From the cell containing the given text, extract its center point as [x, y] coordinate. 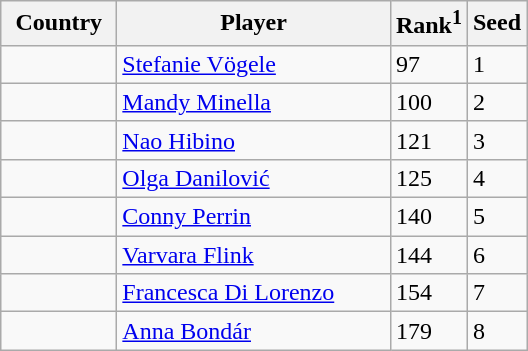
140 [428, 217]
2 [496, 102]
Nao Hibino [254, 140]
Player [254, 24]
5 [496, 217]
100 [428, 102]
Seed [496, 24]
Olga Danilović [254, 178]
179 [428, 331]
Conny Perrin [254, 217]
Mandy Minella [254, 102]
Country [59, 24]
7 [496, 293]
154 [428, 293]
Francesca Di Lorenzo [254, 293]
121 [428, 140]
Varvara Flink [254, 255]
Rank1 [428, 24]
Stefanie Vögele [254, 64]
4 [496, 178]
1 [496, 64]
3 [496, 140]
6 [496, 255]
144 [428, 255]
97 [428, 64]
125 [428, 178]
8 [496, 331]
Anna Bondár [254, 331]
